Capture the cell that displays the provided text and extract its [X, Y] central coordinate. 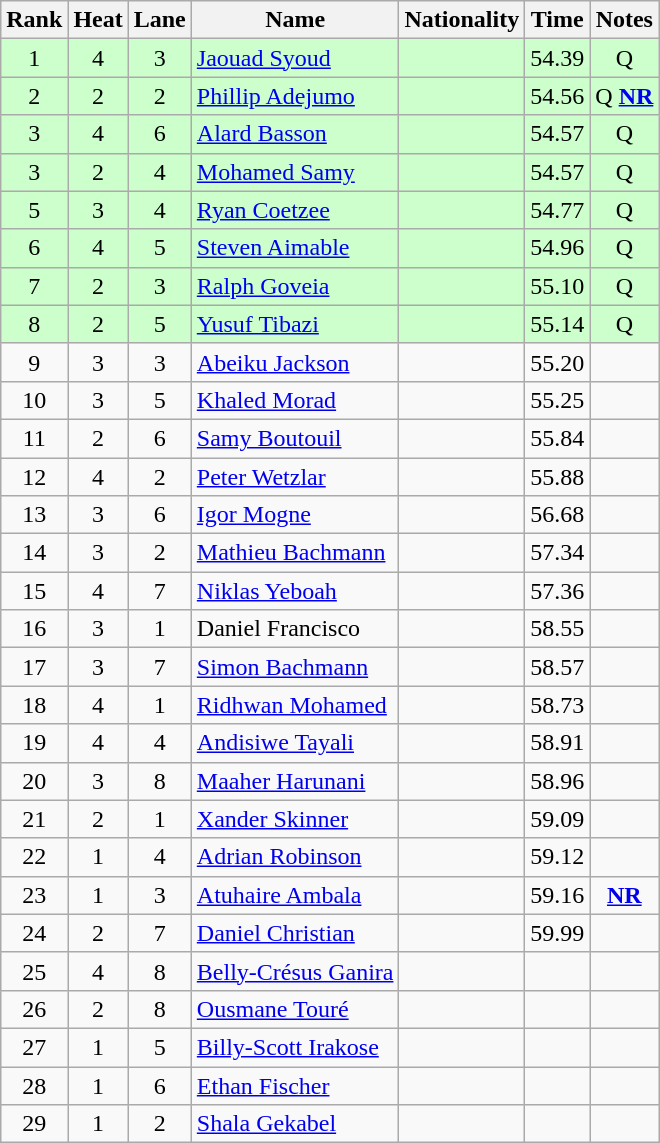
55.10 [558, 286]
55.14 [558, 324]
Adrian Robinson [295, 857]
Heat [98, 20]
58.73 [558, 705]
Belly-Crésus Ganira [295, 971]
11 [34, 438]
Jaouad Syoud [295, 58]
Mohamed Samy [295, 172]
58.91 [558, 743]
17 [34, 667]
58.57 [558, 667]
54.39 [558, 58]
59.12 [558, 857]
21 [34, 819]
Xander Skinner [295, 819]
59.16 [558, 895]
Daniel Christian [295, 933]
27 [34, 1047]
Andisiwe Tayali [295, 743]
Ridhwan Mohamed [295, 705]
Phillip Adejumo [295, 96]
55.84 [558, 438]
58.55 [558, 629]
55.88 [558, 477]
14 [34, 553]
NR [624, 895]
10 [34, 400]
Mathieu Bachmann [295, 553]
Igor Mogne [295, 515]
Shala Gekabel [295, 1124]
16 [34, 629]
Samy Boutouil [295, 438]
22 [34, 857]
54.96 [558, 248]
18 [34, 705]
Abeiku Jackson [295, 362]
54.77 [558, 210]
13 [34, 515]
59.09 [558, 819]
12 [34, 477]
Niklas Yeboah [295, 591]
57.36 [558, 591]
Khaled Morad [295, 400]
9 [34, 362]
25 [34, 971]
Ryan Coetzee [295, 210]
Ethan Fischer [295, 1085]
Ralph Goveia [295, 286]
Yusuf Tibazi [295, 324]
Daniel Francisco [295, 629]
Q NR [624, 96]
Alard Basson [295, 134]
54.56 [558, 96]
59.99 [558, 933]
26 [34, 1009]
Time [558, 20]
29 [34, 1124]
Peter Wetzlar [295, 477]
23 [34, 895]
55.20 [558, 362]
Rank [34, 20]
15 [34, 591]
20 [34, 781]
Lane [160, 20]
Name [295, 20]
57.34 [558, 553]
Notes [624, 20]
Atuhaire Ambala [295, 895]
Ousmane Touré [295, 1009]
19 [34, 743]
Maaher Harunani [295, 781]
28 [34, 1085]
55.25 [558, 400]
56.68 [558, 515]
Simon Bachmann [295, 667]
Nationality [462, 20]
58.96 [558, 781]
24 [34, 933]
Billy-Scott Irakose [295, 1047]
Steven Aimable [295, 248]
